Return the (X, Y) coordinate for the center point of the cell that contains the specified text.  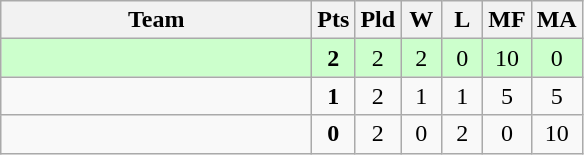
Pld (378, 20)
Pts (334, 20)
L (462, 20)
MA (556, 20)
W (422, 20)
MF (507, 20)
Team (156, 20)
